Determine the [X, Y] coordinate at the center of the cell enclosing the given text.  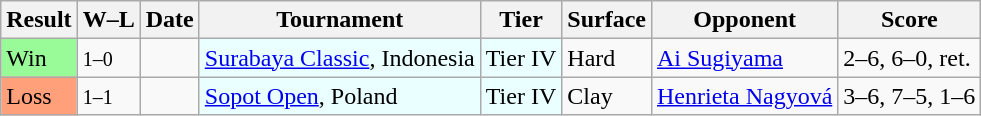
1–1 [108, 96]
Clay [607, 96]
Tier [521, 20]
Sopot Open, Poland [340, 96]
Loss [39, 96]
Ai Sugiyama [744, 58]
3–6, 7–5, 1–6 [910, 96]
Win [39, 58]
Opponent [744, 20]
Henrieta Nagyová [744, 96]
Date [170, 20]
Score [910, 20]
1–0 [108, 58]
Surabaya Classic, Indonesia [340, 58]
2–6, 6–0, ret. [910, 58]
Result [39, 20]
W–L [108, 20]
Hard [607, 58]
Tournament [340, 20]
Surface [607, 20]
